Scan for the cell matching the given text and deliver its [X, Y] coordinate at center. 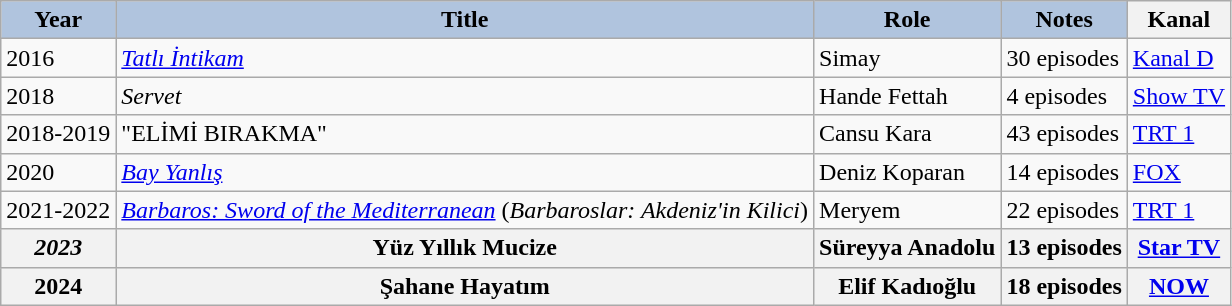
"ELİMİ BIRAKMA" [465, 134]
Bay Yanlış [465, 172]
Servet [465, 96]
2021-2022 [58, 210]
2018 [58, 96]
43 episodes [1064, 134]
Barbaros: Sword of the Mediterranean (Barbaroslar: Akdeniz'in Kilici) [465, 210]
2018-2019 [58, 134]
Kanal D [1178, 58]
Yüz Yıllık Mucize [465, 248]
Star TV [1178, 248]
2020 [58, 172]
Deniz Koparan [908, 172]
Notes [1064, 20]
22 episodes [1064, 210]
30 episodes [1064, 58]
Hande Fettah [908, 96]
NOW [1178, 286]
Süreyya Anadolu [908, 248]
2016 [58, 58]
2023 [58, 248]
Show TV [1178, 96]
Year [58, 20]
2024 [58, 286]
Kanal [1178, 20]
4 episodes [1064, 96]
13 episodes [1064, 248]
Meryem [908, 210]
Cansu Kara [908, 134]
Şahane Hayatım [465, 286]
FOX [1178, 172]
Role [908, 20]
14 episodes [1064, 172]
Simay [908, 58]
Title [465, 20]
18 episodes [1064, 286]
Tatlı İntikam [465, 58]
Elif Kadıoğlu [908, 286]
